Extract the [x, y] coordinate from the center of the cell holding the provided text.  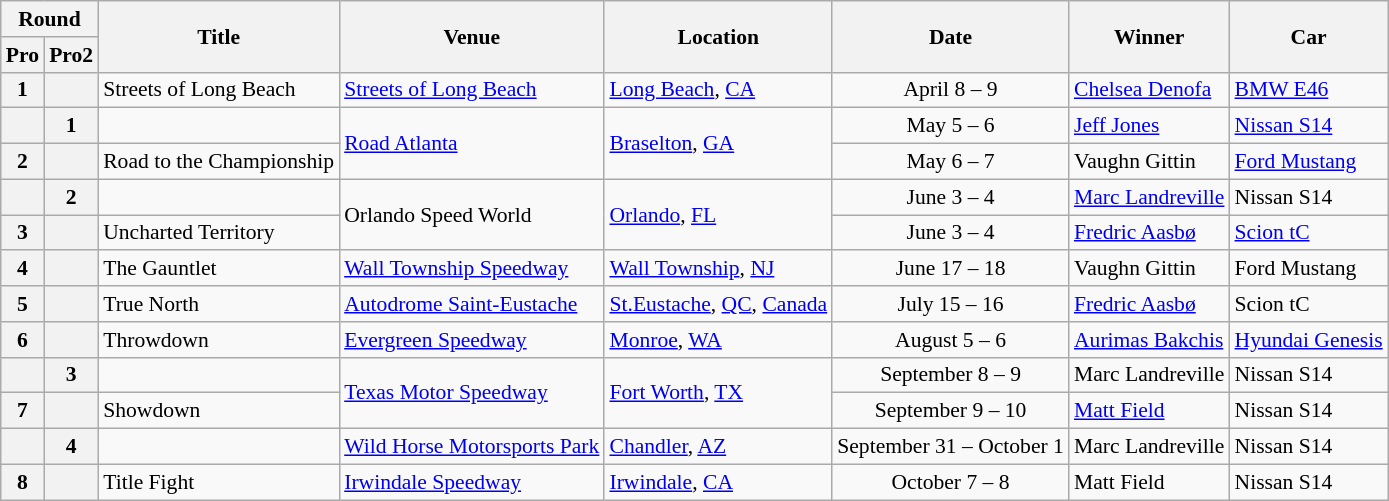
July 15 – 16 [950, 304]
6 [22, 340]
Title Fight [218, 482]
September 31 – October 1 [950, 447]
Monroe, WA [718, 340]
Location [718, 36]
September 9 – 10 [950, 411]
Orlando Speed World [472, 214]
Winner [1150, 36]
Showdown [218, 411]
Car [1309, 36]
Braselton, GA [718, 144]
True North [218, 304]
August 5 – 6 [950, 340]
Autodrome Saint-Eustache [472, 304]
Evergreen Speedway [472, 340]
May 6 – 7 [950, 162]
September 8 – 9 [950, 375]
Pro2 [71, 55]
Jeff Jones [1150, 126]
Throwdown [218, 340]
7 [22, 411]
Round [50, 19]
Long Beach, CA [718, 90]
Venue [472, 36]
Pro [22, 55]
Chelsea Denofa [1150, 90]
5 [22, 304]
Wall Township Speedway [472, 269]
Chandler, AZ [718, 447]
June 17 – 18 [950, 269]
St.Eustache, QC, Canada [718, 304]
Irwindale, CA [718, 482]
Irwindale Speedway [472, 482]
Orlando, FL [718, 214]
Date [950, 36]
April 8 – 9 [950, 90]
Wild Horse Motorsports Park [472, 447]
BMW E46 [1309, 90]
Texas Motor Speedway [472, 392]
8 [22, 482]
Road to the Championship [218, 162]
October 7 – 8 [950, 482]
May 5 – 6 [950, 126]
Uncharted Territory [218, 233]
Aurimas Bakchis [1150, 340]
The Gauntlet [218, 269]
Wall Township, NJ [718, 269]
Title [218, 36]
Fort Worth, TX [718, 392]
Road Atlanta [472, 144]
Hyundai Genesis [1309, 340]
